Scan for the cell matching the given text and deliver its [x, y] coordinate at center. 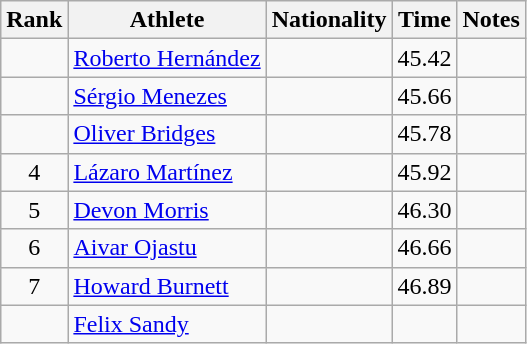
Felix Sandy [167, 324]
4 [34, 172]
Oliver Bridges [167, 134]
5 [34, 210]
Rank [34, 20]
Sérgio Menezes [167, 96]
46.66 [424, 248]
46.89 [424, 286]
45.78 [424, 134]
45.92 [424, 172]
Aivar Ojastu [167, 248]
Notes [491, 20]
46.30 [424, 210]
45.66 [424, 96]
7 [34, 286]
Devon Morris [167, 210]
Howard Burnett [167, 286]
45.42 [424, 58]
Nationality [329, 20]
Lázaro Martínez [167, 172]
6 [34, 248]
Roberto Hernández [167, 58]
Athlete [167, 20]
Time [424, 20]
